Find where the given text appears and provide that cell's center as [X, Y] coordinate. 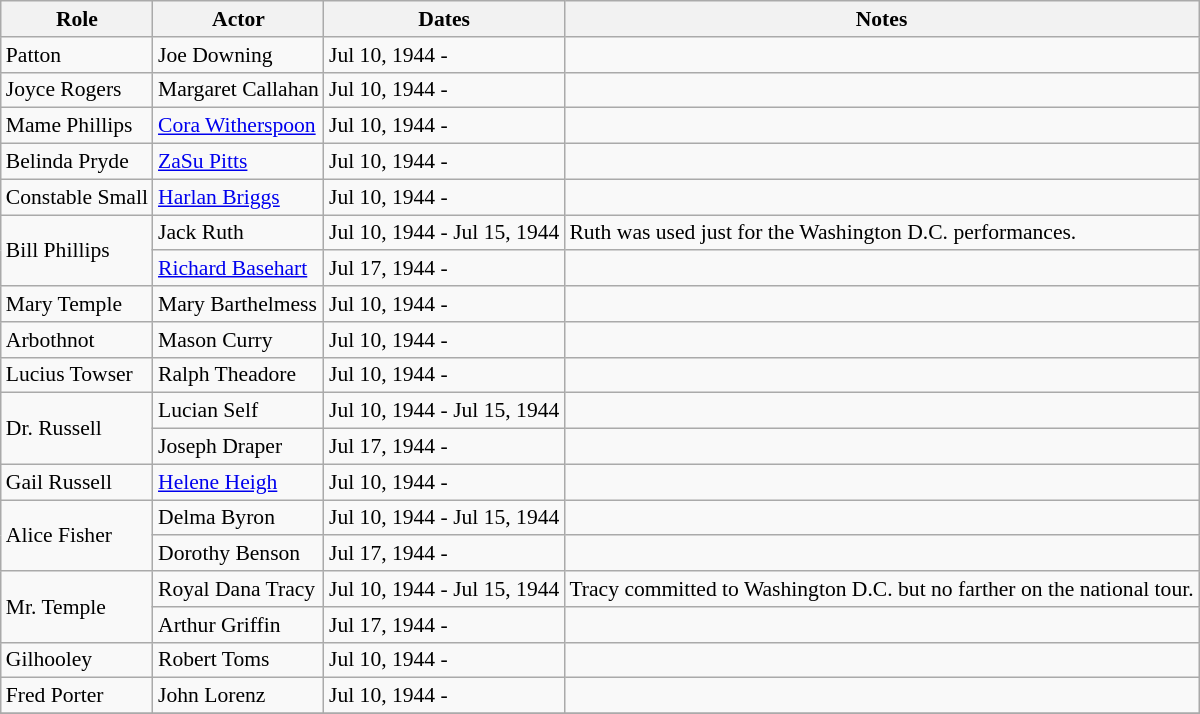
Belinda Pryde [77, 162]
Lucian Self [238, 411]
Dorothy Benson [238, 554]
Arthur Griffin [238, 625]
Margaret Callahan [238, 90]
Constable Small [77, 197]
ZaSu Pitts [238, 162]
Joseph Draper [238, 447]
Cora Witherspoon [238, 126]
Patton [77, 55]
Notes [881, 19]
Mary Barthelmess [238, 304]
Fred Porter [77, 696]
Jack Ruth [238, 233]
Tracy committed to Washington D.C. but no farther on the national tour. [881, 589]
Helene Heigh [238, 482]
Delma Byron [238, 518]
Richard Basehart [238, 269]
Dr. Russell [77, 428]
Alice Fisher [77, 536]
Royal Dana Tracy [238, 589]
Mason Curry [238, 340]
Robert Toms [238, 660]
Ralph Theadore [238, 375]
Mary Temple [77, 304]
Mr. Temple [77, 606]
Arbothnot [77, 340]
Harlan Briggs [238, 197]
Ruth was used just for the Washington D.C. performances. [881, 233]
Gail Russell [77, 482]
John Lorenz [238, 696]
Role [77, 19]
Lucius Towser [77, 375]
Joe Downing [238, 55]
Mame Phillips [77, 126]
Bill Phillips [77, 250]
Dates [444, 19]
Actor [238, 19]
Gilhooley [77, 660]
Joyce Rogers [77, 90]
